Output the (X, Y) coordinate of the center of the cell containing the given text.  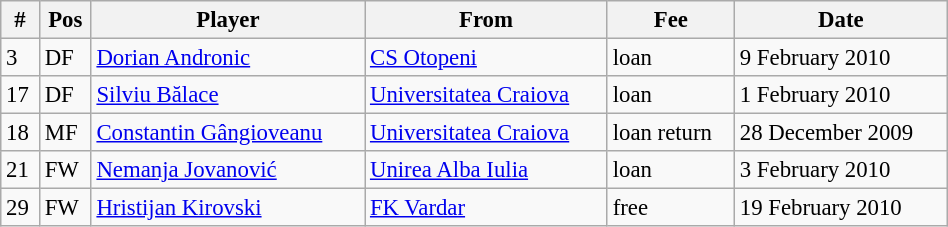
21 (20, 170)
17 (20, 95)
Dorian Andronic (228, 58)
MF (65, 133)
28 December 2009 (840, 133)
Nemanja Jovanović (228, 170)
Player (228, 20)
Hristijan Kirovski (228, 208)
Silviu Bălace (228, 95)
Constantin Gângioveanu (228, 133)
Unirea Alba Iulia (486, 170)
1 February 2010 (840, 95)
loan return (670, 133)
29 (20, 208)
Pos (65, 20)
CS Otopeni (486, 58)
# (20, 20)
Fee (670, 20)
3 (20, 58)
19 February 2010 (840, 208)
3 February 2010 (840, 170)
18 (20, 133)
From (486, 20)
9 February 2010 (840, 58)
FK Vardar (486, 208)
free (670, 208)
Date (840, 20)
